Return (X, Y) of the center of cell containing provided text 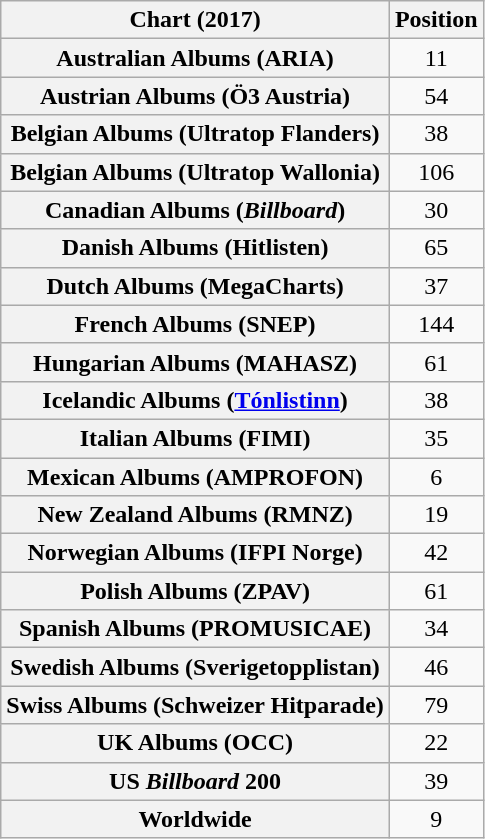
New Zealand Albums (RMNZ) (196, 515)
Swedish Albums (Sverigetopplistan) (196, 667)
Position (436, 20)
19 (436, 515)
9 (436, 819)
30 (436, 210)
39 (436, 781)
46 (436, 667)
42 (436, 553)
Italian Albums (FIMI) (196, 438)
Worldwide (196, 819)
French Albums (SNEP) (196, 324)
144 (436, 324)
Swiss Albums (Schweizer Hitparade) (196, 705)
22 (436, 743)
Norwegian Albums (IFPI Norge) (196, 553)
Spanish Albums (PROMUSICAE) (196, 629)
54 (436, 96)
Icelandic Albums (Tónlistinn) (196, 400)
35 (436, 438)
79 (436, 705)
Dutch Albums (MegaCharts) (196, 286)
UK Albums (OCC) (196, 743)
Chart (2017) (196, 20)
Canadian Albums (Billboard) (196, 210)
Mexican Albums (AMPROFON) (196, 477)
37 (436, 286)
Belgian Albums (Ultratop Wallonia) (196, 172)
Danish Albums (Hitlisten) (196, 248)
US Billboard 200 (196, 781)
6 (436, 477)
106 (436, 172)
11 (436, 58)
34 (436, 629)
Austrian Albums (Ö3 Austria) (196, 96)
65 (436, 248)
Australian Albums (ARIA) (196, 58)
Hungarian Albums (MAHASZ) (196, 362)
Belgian Albums (Ultratop Flanders) (196, 134)
Polish Albums (ZPAV) (196, 591)
